Search for the cell housing the specified text and yield its (X, Y) center coordinate. 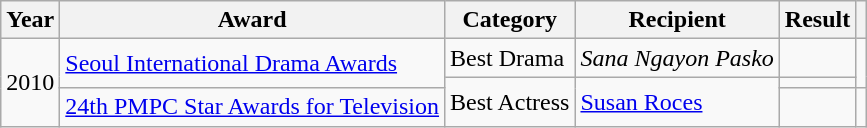
Result (817, 20)
2010 (30, 82)
Sana Ngayon Pasko (677, 58)
Year (30, 20)
Seoul International Drama Awards (252, 64)
24th PMPC Star Awards for Television (252, 107)
Best Drama (510, 58)
Award (252, 20)
Recipient (677, 20)
Susan Roces (677, 102)
Category (510, 20)
Best Actress (510, 102)
